Output the [X, Y] coordinate of the center of the cell containing the given text.  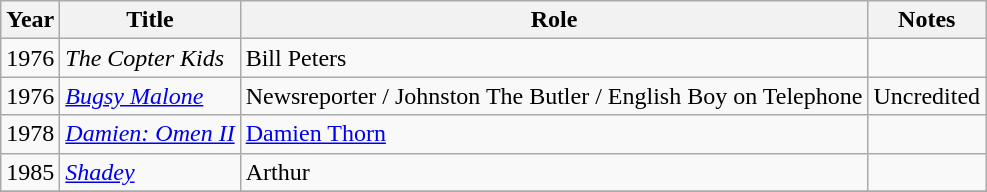
Damien Thorn [554, 134]
Bill Peters [554, 58]
Notes [927, 20]
The Copter Kids [150, 58]
Uncredited [927, 96]
Bugsy Malone [150, 96]
1978 [30, 134]
Damien: Omen II [150, 134]
Arthur [554, 172]
Title [150, 20]
Role [554, 20]
Shadey [150, 172]
1985 [30, 172]
Year [30, 20]
Newsreporter / Johnston The Butler / English Boy on Telephone [554, 96]
